Locate the cell with the specified text and output its (X, Y) center coordinate. 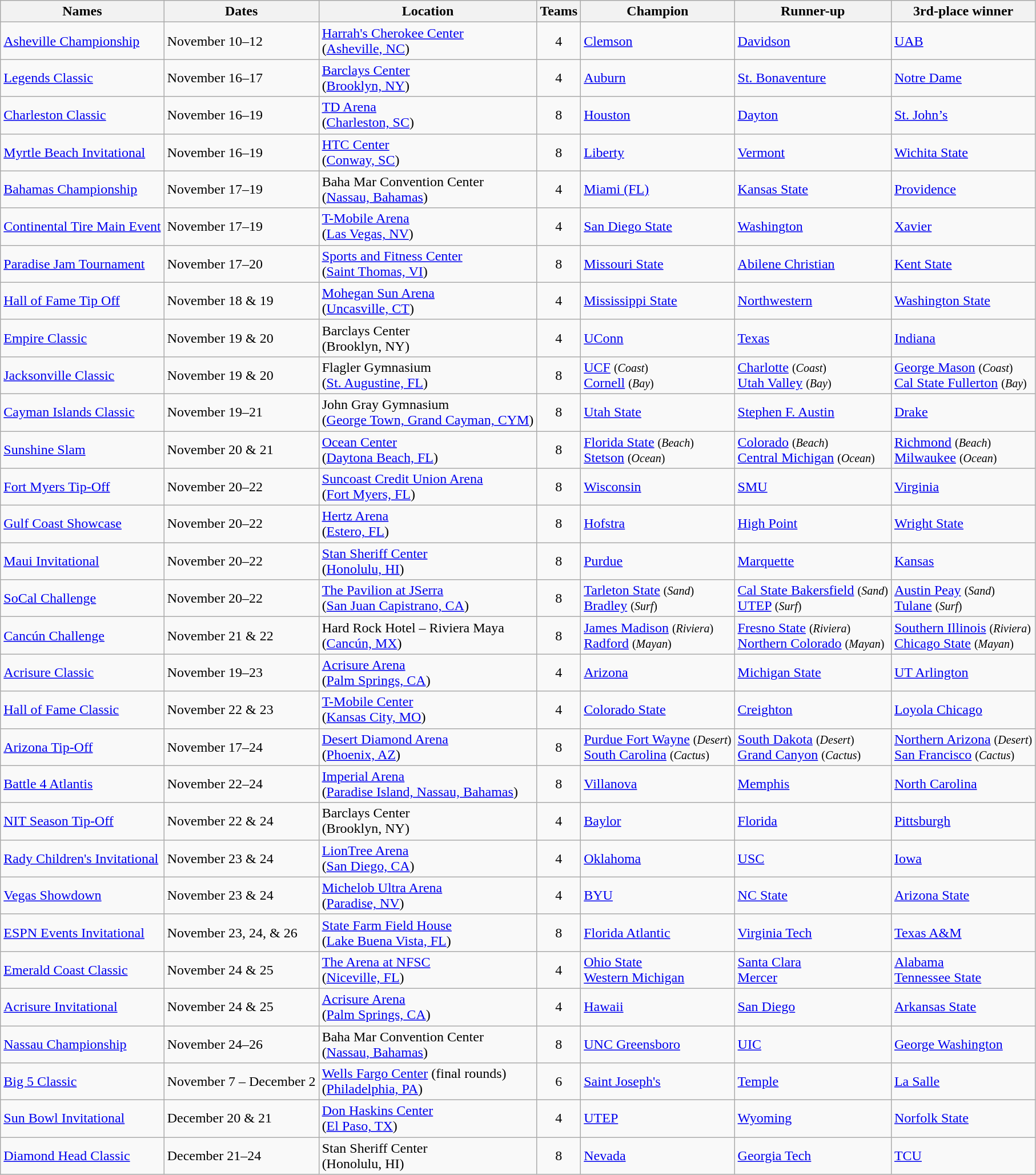
Cayman Islands Classic (82, 412)
Davidson (813, 41)
TCU (963, 1156)
Myrtle Beach Invitational (82, 152)
Michelob Ultra Arena(Paradise, NV) (428, 896)
SMU (813, 487)
Wells Fargo Center (final rounds)(Philadelphia, PA) (428, 1082)
Wright State (963, 524)
NIT Season Tip-Off (82, 821)
Bahamas Championship (82, 190)
SoCal Challenge (82, 599)
South Dakota (Desert)Grand Canyon (Cactus) (813, 747)
Paradise Jam Tournament (82, 264)
Fort Myers Tip-Off (82, 487)
Location (428, 11)
November 23, 24, & 26 (241, 932)
Richmond (Beach)Milwaukee (Ocean) (963, 449)
Santa ClaraMercer (813, 970)
6 (559, 1082)
Creighton (813, 709)
Emerald Coast Classic (82, 970)
San Diego (813, 1006)
Indiana (963, 338)
T-Mobile Arena(Las Vegas, NV) (428, 226)
Temple (813, 1082)
Wyoming (813, 1118)
Battle 4 Atlantis (82, 784)
Virginia (963, 487)
Continental Tire Main Event (82, 226)
Northern Arizona (Desert)San Francisco (Cactus) (963, 747)
Maui Invitational (82, 561)
Florida (813, 821)
Saint Joseph's (658, 1082)
Big 5 Classic (82, 1082)
Charleston Classic (82, 115)
Jacksonville Classic (82, 375)
Sun Bowl Invitational (82, 1118)
Georgia Tech (813, 1156)
Mohegan Sun Arena(Uncasville, CT) (428, 300)
BYU (658, 896)
Wichita State (963, 152)
UAB (963, 41)
Utah State (658, 412)
Mississippi State (658, 300)
Acrisure Invitational (82, 1006)
LionTree Arena(San Diego, CA) (428, 858)
Hertz Arena(Estero, FL) (428, 524)
Ohio StateWestern Michigan (658, 970)
November 16–17 (241, 78)
Northwestern (813, 300)
Missouri State (658, 264)
NC State (813, 896)
Marquette (813, 561)
UConn (658, 338)
Cancún Challenge (82, 635)
Arizona State (963, 896)
Florida Atlantic (658, 932)
Baylor (658, 821)
Kansas State (813, 190)
Diamond Head Classic (82, 1156)
Arizona Tip-Off (82, 747)
Rady Children's Invitational (82, 858)
George Washington (963, 1044)
Loyola Chicago (963, 709)
State Farm Field House(Lake Buena Vista, FL) (428, 932)
Austin Peay (Sand)Tulane (Surf) (963, 599)
Villanova (658, 784)
Southern Illinois (Riviera) Chicago State (Mayan) (963, 635)
The Pavilion at JSerra(San Juan Capistrano, CA) (428, 599)
November 7 – December 2 (241, 1082)
Notre Dame (963, 78)
UNC Greensboro (658, 1044)
Hall of Fame Tip Off (82, 300)
Dayton (813, 115)
Xavier (963, 226)
HTC Center(Conway, SC) (428, 152)
Teams (559, 11)
Colorado (Beach)Central Michigan (Ocean) (813, 449)
UT Arlington (963, 673)
November 22 & 24 (241, 821)
Iowa (963, 858)
Colorado State (658, 709)
Champion (658, 11)
Acrisure Classic (82, 673)
Purdue (658, 561)
Imperial Arena(Paradise Island, Nassau, Bahamas) (428, 784)
Liberty (658, 152)
November 20 & 21 (241, 449)
Ocean Center(Daytona Beach, FL) (428, 449)
November 22 & 23 (241, 709)
Auburn (658, 78)
St. John’s (963, 115)
November 18 & 19 (241, 300)
Empire Classic (82, 338)
ESPN Events Invitational (82, 932)
Suncoast Credit Union Arena(Fort Myers, FL) (428, 487)
November 19–23 (241, 673)
3rd-place winner (963, 11)
Sports and Fitness Center(Saint Thomas, VI) (428, 264)
November 17–24 (241, 747)
St. Bonaventure (813, 78)
November 22–24 (241, 784)
Tarleton State (Sand)Bradley (Surf) (658, 599)
Norfolk State (963, 1118)
Don Haskins Center(El Paso, TX) (428, 1118)
George Mason (Coast)Cal State Fullerton (Bay) (963, 375)
Washington State (963, 300)
Clemson (658, 41)
December 21–24 (241, 1156)
Hard Rock Hotel – Riviera Maya(Cancún, MX) (428, 635)
Florida State (Beach)Stetson (Ocean) (658, 449)
Pittsburgh (963, 821)
Drake (963, 412)
Gulf Coast Showcase (82, 524)
Charlotte (Coast)Utah Valley (Bay) (813, 375)
November 24–26 (241, 1044)
Miami (FL) (658, 190)
November 10–12 (241, 41)
Kansas (963, 561)
James Madison (Riviera) Radford (Mayan) (658, 635)
Runner-up (813, 11)
Vermont (813, 152)
The Arena at NFSC(Niceville, FL) (428, 970)
Providence (963, 190)
San Diego State (658, 226)
Washington (813, 226)
November 17–20 (241, 264)
Nevada (658, 1156)
Abilene Christian (813, 264)
Legends Classic (82, 78)
Asheville Championship (82, 41)
T-Mobile Center(Kansas City, MO) (428, 709)
Texas A&M (963, 932)
Oklahoma (658, 858)
November 19–21 (241, 412)
USC (813, 858)
Nassau Championship (82, 1044)
Michigan State (813, 673)
December 20 & 21 (241, 1118)
UTEP (658, 1118)
AlabamaTennessee State (963, 970)
Harrah's Cherokee Center(Asheville, NC) (428, 41)
Sunshine Slam (82, 449)
Cal State Bakersfield (Sand)UTEP (Surf) (813, 599)
November 21 & 22 (241, 635)
Flagler Gymnasium(St. Augustine, FL) (428, 375)
Vegas Showdown (82, 896)
UCF (Coast)Cornell (Bay) (658, 375)
Purdue Fort Wayne (Desert)South Carolina (Cactus) (658, 747)
Stephen F. Austin (813, 412)
TD Arena(Charleston, SC) (428, 115)
High Point (813, 524)
Hall of Fame Classic (82, 709)
UIC (813, 1044)
Virginia Tech (813, 932)
Desert Diamond Arena(Phoenix, AZ) (428, 747)
John Gray Gymnasium(George Town, Grand Cayman, CYM) (428, 412)
Kent State (963, 264)
Names (82, 11)
La Salle (963, 1082)
Texas (813, 338)
North Carolina (963, 784)
Hawaii (658, 1006)
Fresno State (Riviera) Northern Colorado (Mayan) (813, 635)
Dates (241, 11)
Houston (658, 115)
Arizona (658, 673)
Hofstra (658, 524)
Arkansas State (963, 1006)
Memphis (813, 784)
Wisconsin (658, 487)
